Search for the cell housing the specified text and yield its (x, y) center coordinate. 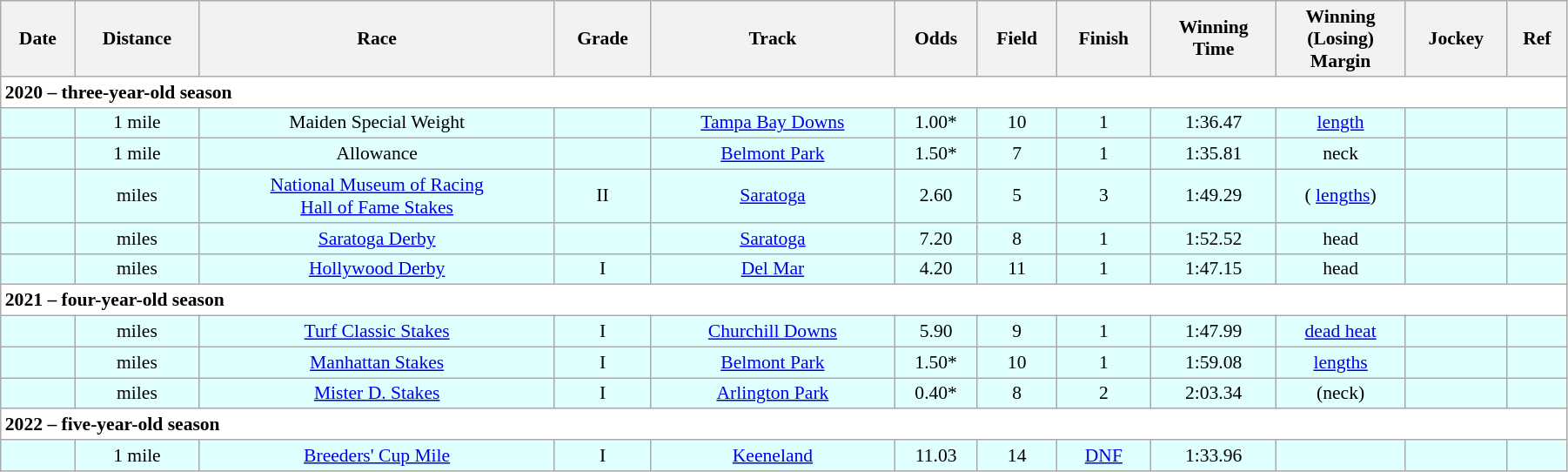
National Museum of RacingHall of Fame Stakes (378, 197)
2:03.34 (1214, 394)
Turf Classic Stakes (378, 332)
Breeders' Cup Mile (378, 455)
4.20 (936, 269)
Field (1016, 38)
7.20 (936, 239)
1:59.08 (1214, 362)
1:52.52 (1214, 239)
2020 – three-year-old season (784, 92)
5 (1016, 197)
lengths (1341, 362)
Hollywood Derby (378, 269)
WinningTime (1214, 38)
Tampa Bay Downs (773, 123)
0.40* (936, 394)
Distance (137, 38)
Churchill Downs (773, 332)
Grade (602, 38)
Manhattan Stakes (378, 362)
5.90 (936, 332)
Jockey (1456, 38)
Race (378, 38)
3 (1103, 197)
9 (1016, 332)
1:36.47 (1214, 123)
Date (38, 38)
1.00* (936, 123)
1:35.81 (1214, 154)
neck (1341, 154)
1:47.99 (1214, 332)
length (1341, 123)
Keeneland (773, 455)
2021 – four-year-old season (784, 300)
Ref (1537, 38)
Track (773, 38)
dead heat (1341, 332)
Arlington Park (773, 394)
14 (1016, 455)
1:49.29 (1214, 197)
II (602, 197)
1:33.96 (1214, 455)
Mister D. Stakes (378, 394)
Odds (936, 38)
2022 – five-year-old season (784, 425)
11.03 (936, 455)
11 (1016, 269)
Winning(Losing)Margin (1341, 38)
2 (1103, 394)
Maiden Special Weight (378, 123)
Finish (1103, 38)
( lengths) (1341, 197)
Allowance (378, 154)
DNF (1103, 455)
Saratoga Derby (378, 239)
Del Mar (773, 269)
2.60 (936, 197)
7 (1016, 154)
1:47.15 (1214, 269)
(neck) (1341, 394)
